Locate the cell with the specified text and output its [x, y] center coordinate. 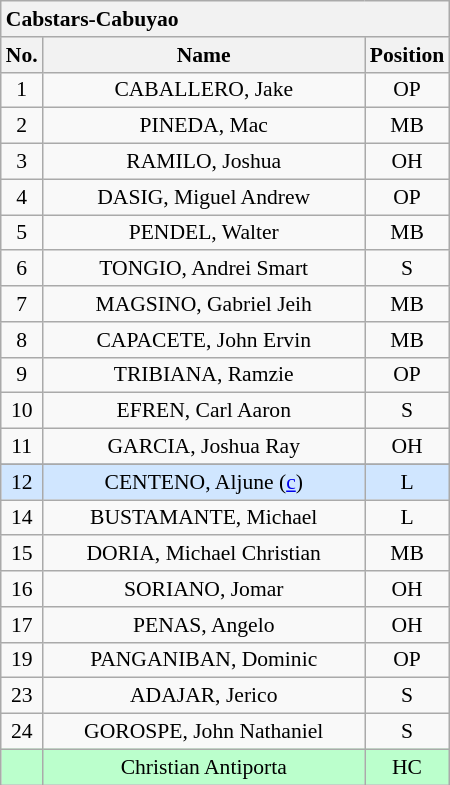
5 [22, 233]
HC [407, 767]
PANGANIBAN, Dominic [204, 660]
17 [22, 625]
15 [22, 554]
MAGSINO, Gabriel Jeih [204, 304]
PINEDA, Mac [204, 126]
10 [22, 411]
EFREN, Carl Aaron [204, 411]
14 [22, 518]
19 [22, 660]
Position [407, 55]
8 [22, 340]
SORIANO, Jomar [204, 589]
1 [22, 90]
BUSTAMANTE, Michael [204, 518]
No. [22, 55]
RAMILO, Joshua [204, 162]
7 [22, 304]
23 [22, 696]
Christian Antiporta [204, 767]
CENTENO, Aljune (c) [204, 482]
Name [204, 55]
3 [22, 162]
12 [22, 482]
TRIBIANA, Ramzie [204, 375]
DASIG, Miguel Andrew [204, 197]
4 [22, 197]
GARCIA, Joshua Ray [204, 447]
9 [22, 375]
ADAJAR, Jerico [204, 696]
Cabstars-Cabuyao [225, 19]
11 [22, 447]
16 [22, 589]
TONGIO, Andrei Smart [204, 269]
24 [22, 732]
CABALLERO, Jake [204, 90]
DORIA, Michael Christian [204, 554]
PENAS, Angelo [204, 625]
CAPACETE, John Ervin [204, 340]
2 [22, 126]
GOROSPE, John Nathaniel [204, 732]
6 [22, 269]
PENDEL, Walter [204, 233]
